Pinpoint the cell where the given text exists, returning its (X, Y) midpoint coordinate. 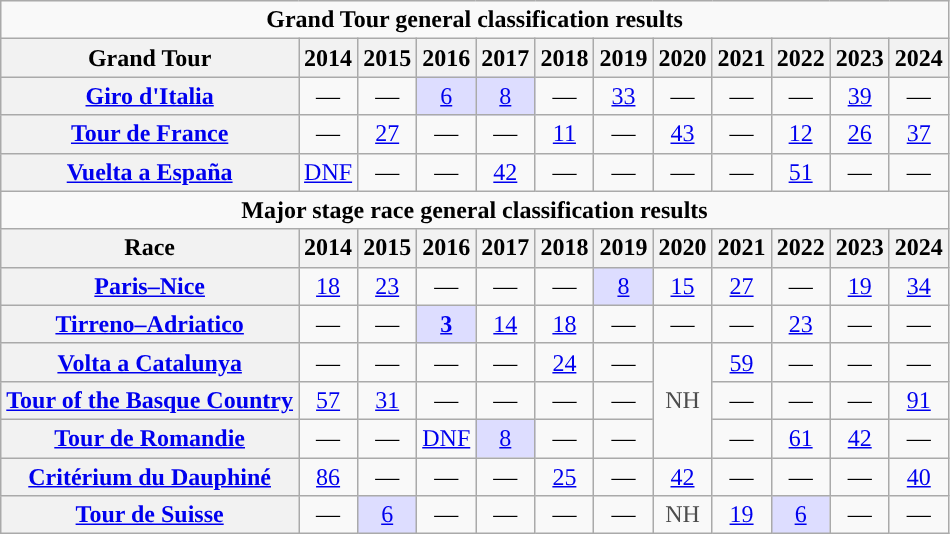
Tour de France (150, 134)
Critérium du Dauphiné (150, 477)
25 (564, 477)
Tour of the Basque Country (150, 400)
15 (682, 286)
Grand Tour general classification results (475, 20)
61 (800, 438)
Race (150, 248)
Tirreno–Adriatico (150, 324)
59 (742, 362)
51 (800, 172)
39 (860, 96)
Giro d'Italia (150, 96)
40 (918, 477)
34 (918, 286)
24 (564, 362)
43 (682, 134)
37 (918, 134)
31 (388, 400)
Tour de Suisse (150, 515)
Major stage race general classification results (475, 210)
14 (506, 324)
33 (624, 96)
26 (860, 134)
91 (918, 400)
Paris–Nice (150, 286)
Tour de Romandie (150, 438)
86 (328, 477)
11 (564, 134)
Grand Tour (150, 58)
57 (328, 400)
12 (800, 134)
Vuelta a España (150, 172)
Volta a Catalunya (150, 362)
3 (446, 324)
